Find where the given text appears and provide that cell's center as [x, y] coordinate. 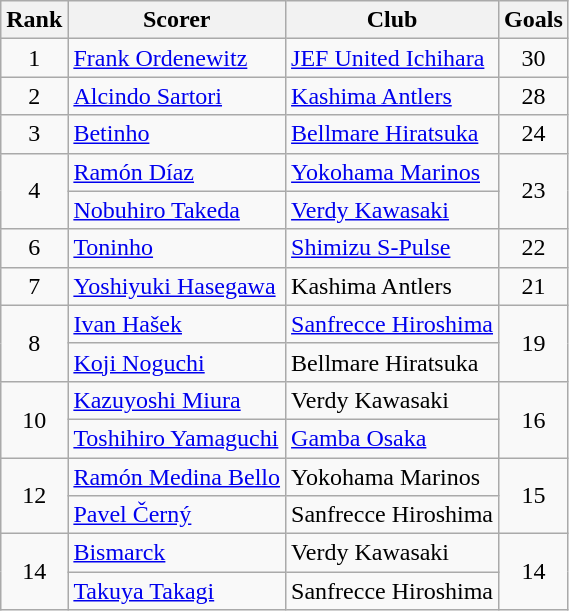
23 [534, 191]
7 [34, 286]
Kazuyoshi Miura [177, 400]
Nobuhiro Takeda [177, 210]
Shimizu S-Pulse [392, 248]
Betinho [177, 134]
2 [34, 96]
Goals [534, 20]
JEF United Ichihara [392, 58]
8 [34, 343]
Toshihiro Yamaguchi [177, 438]
15 [534, 496]
19 [534, 343]
Ramón Díaz [177, 172]
1 [34, 58]
Gamba Osaka [392, 438]
16 [534, 419]
Scorer [177, 20]
24 [534, 134]
Takuya Takagi [177, 591]
Frank Ordenewitz [177, 58]
Bismarck [177, 553]
21 [534, 286]
Alcindo Sartori [177, 96]
10 [34, 419]
Yoshiyuki Hasegawa [177, 286]
22 [534, 248]
6 [34, 248]
Toninho [177, 248]
Rank [34, 20]
Pavel Černý [177, 515]
3 [34, 134]
Ramón Medina Bello [177, 477]
4 [34, 191]
28 [534, 96]
Koji Noguchi [177, 362]
Club [392, 20]
Ivan Hašek [177, 324]
30 [534, 58]
12 [34, 496]
